Find where the given text appears and provide that cell's center as [X, Y] coordinate. 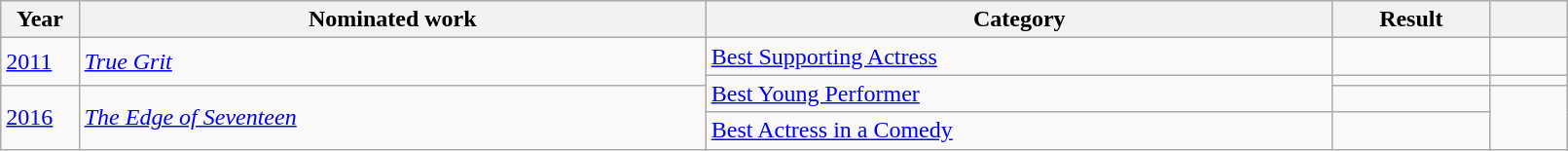
Nominated work [392, 19]
Best Supporting Actress [1019, 57]
Best Actress in a Comedy [1019, 131]
Result [1411, 19]
The Edge of Seventeen [392, 117]
True Grit [392, 62]
Best Young Performer [1019, 94]
Year [40, 19]
Category [1019, 19]
2016 [40, 117]
2011 [40, 62]
